Return [x, y] of the center of cell containing provided text 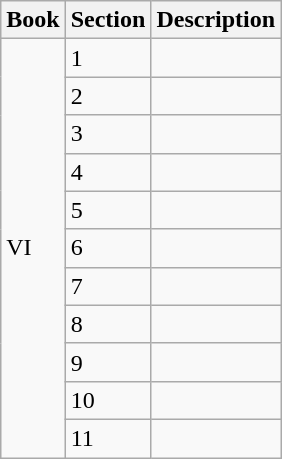
VI [33, 248]
3 [108, 134]
7 [108, 286]
2 [108, 96]
6 [108, 248]
8 [108, 324]
5 [108, 210]
4 [108, 172]
1 [108, 58]
Book [33, 20]
10 [108, 400]
11 [108, 438]
Section [108, 20]
Description [216, 20]
9 [108, 362]
